Scan for the cell matching the given text and deliver its (x, y) coordinate at center. 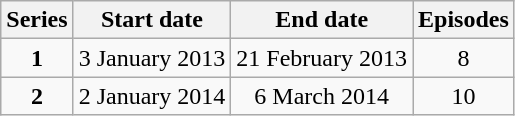
Start date (152, 20)
21 February 2013 (322, 58)
3 January 2013 (152, 58)
2 January 2014 (152, 96)
10 (464, 96)
1 (37, 58)
8 (464, 58)
2 (37, 96)
Series (37, 20)
6 March 2014 (322, 96)
Episodes (464, 20)
End date (322, 20)
